Locate the cell with the specified text and output its (x, y) center coordinate. 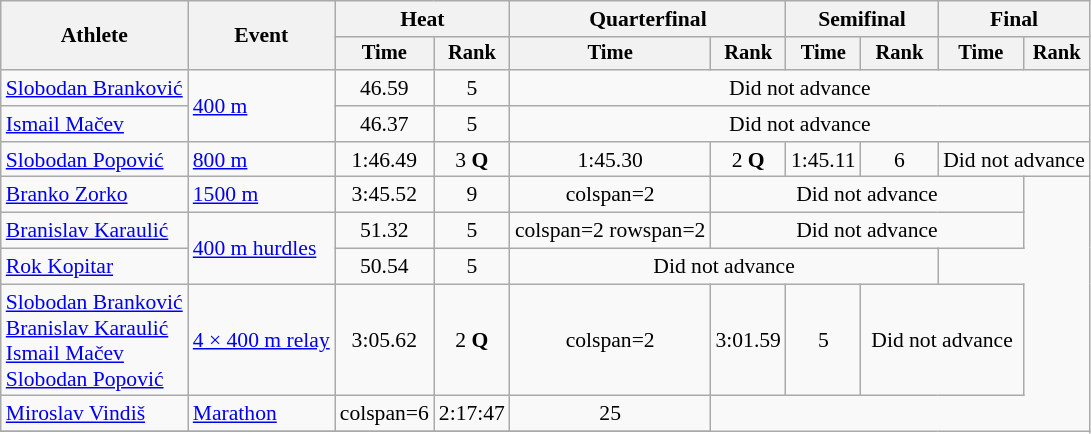
2:17:47 (472, 414)
Branko Zorko (94, 195)
400 m (262, 106)
Athlete (94, 36)
9 (472, 195)
Semifinal (862, 19)
3:45.52 (384, 195)
3 Q (472, 160)
3:01.59 (748, 340)
Heat (422, 19)
4 × 400 m relay (262, 340)
400 m hurdles (262, 248)
1500 m (262, 195)
6 (900, 160)
Marathon (262, 414)
Event (262, 36)
50.54 (384, 267)
46.37 (384, 124)
Final (1014, 19)
Rok Kopitar (94, 267)
Branislav Karaulić (94, 231)
1:45.11 (824, 160)
51.32 (384, 231)
Slobodan BrankovićBranislav KaraulićIsmail MačevSlobodan Popović (94, 340)
800 m (262, 160)
Quarterfinal (648, 19)
1:46.49 (384, 160)
Slobodan Popović (94, 160)
1:45.30 (610, 160)
colspan=2 rowspan=2 (610, 231)
colspan=6 (384, 414)
Slobodan Branković (94, 88)
Miroslav Vindiš (94, 414)
3:05.62 (384, 340)
25 (610, 414)
46.59 (384, 88)
Ismail Mačev (94, 124)
